Return (x, y) of the center of cell containing provided text 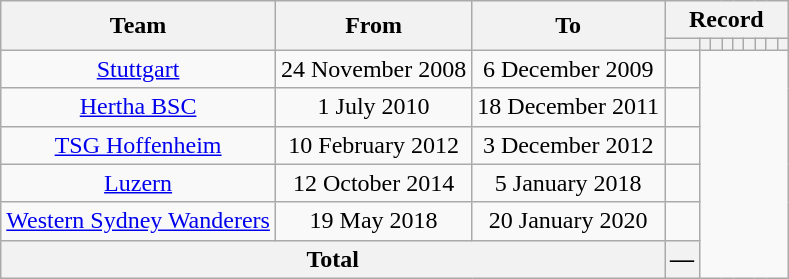
1 July 2010 (373, 107)
Hertha BSC (138, 107)
20 January 2020 (568, 221)
6 December 2009 (568, 69)
12 October 2014 (373, 183)
TSG Hoffenheim (138, 145)
19 May 2018 (373, 221)
18 December 2011 (568, 107)
Total (333, 259)
Record (727, 20)
3 December 2012 (568, 145)
Stuttgart (138, 69)
5 January 2018 (568, 183)
To (568, 26)
From (373, 26)
Western Sydney Wanderers (138, 221)
— (682, 259)
Luzern (138, 183)
24 November 2008 (373, 69)
Team (138, 26)
10 February 2012 (373, 145)
